Return (x, y) of the center of cell containing provided text 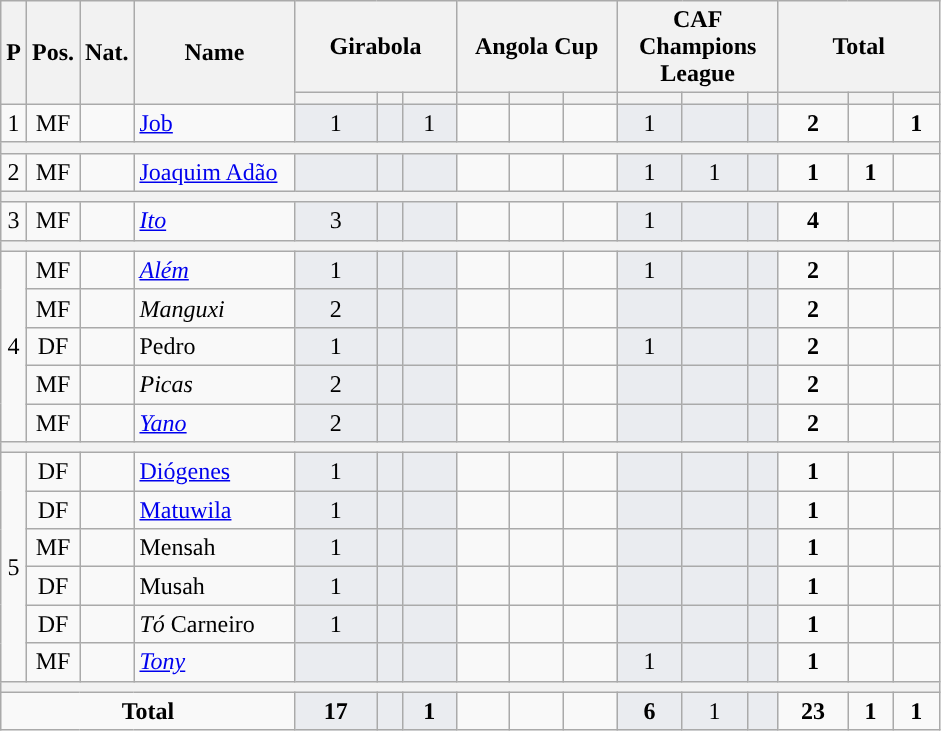
Joaquim Adão (214, 172)
6 (650, 711)
Name (214, 52)
Girabola (376, 47)
Angola Cup (536, 47)
23 (813, 711)
Tony (214, 662)
Picas (214, 384)
Musah (214, 586)
5 (14, 567)
Pedro (214, 346)
Diógenes (214, 472)
17 (336, 711)
Yano (214, 423)
Matuwila (214, 510)
Job (214, 123)
Pos. (52, 52)
Nat. (107, 52)
CAF Champions League (698, 47)
Mensah (214, 548)
Além (214, 270)
Manguxi (214, 308)
Ito (214, 221)
Tó Carneiro (214, 624)
P (14, 52)
